Detect which cell encompasses the target text, then output its (X, Y) center coordinate. 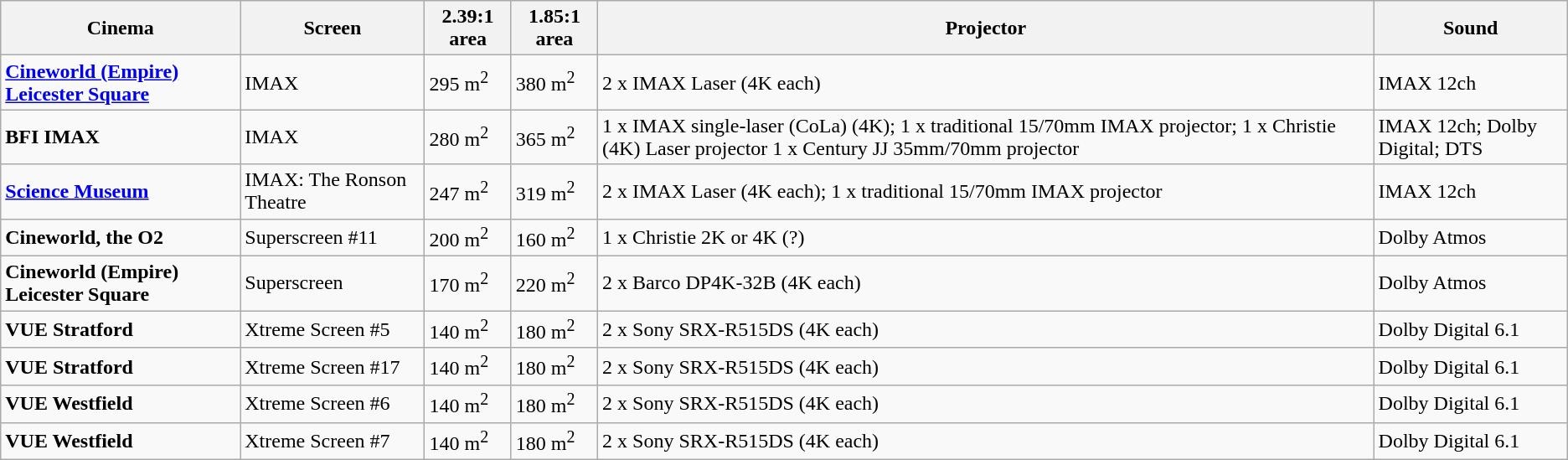
220 m2 (554, 283)
Sound (1471, 28)
Cinema (121, 28)
Screen (333, 28)
1 x IMAX single-laser (CoLa) (4K); 1 x traditional 15/70mm IMAX projector; 1 x Christie (4K) Laser projector 1 x Century JJ 35mm/70mm projector (987, 137)
1.85:1 area (554, 28)
Science Museum (121, 191)
Projector (987, 28)
280 m2 (467, 137)
1 x Christie 2K or 4K (?) (987, 238)
2 x IMAX Laser (4K each); 1 x traditional 15/70mm IMAX projector (987, 191)
319 m2 (554, 191)
247 m2 (467, 191)
160 m2 (554, 238)
2 x IMAX Laser (4K each) (987, 82)
2.39:1 area (467, 28)
Superscreen #11 (333, 238)
380 m2 (554, 82)
Xtreme Screen #17 (333, 367)
200 m2 (467, 238)
2 x Barco DP4K-32B (4K each) (987, 283)
IMAX: The Ronson Theatre (333, 191)
Cineworld, the O2 (121, 238)
Superscreen (333, 283)
295 m2 (467, 82)
Xtreme Screen #5 (333, 330)
Xtreme Screen #6 (333, 404)
365 m2 (554, 137)
BFI IMAX (121, 137)
Xtreme Screen #7 (333, 441)
170 m2 (467, 283)
IMAX 12ch; Dolby Digital; DTS (1471, 137)
